Locate the cell with the specified text and output its (x, y) center coordinate. 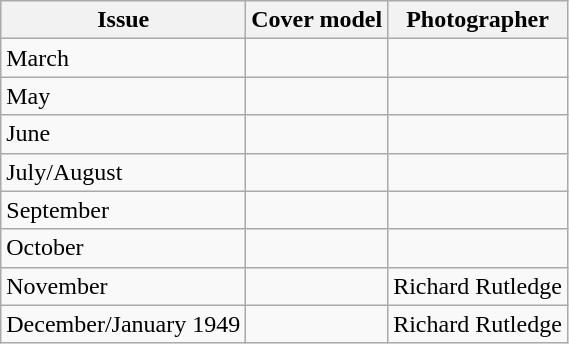
December/January 1949 (124, 324)
May (124, 96)
Issue (124, 20)
Photographer (478, 20)
July/August (124, 172)
October (124, 248)
June (124, 134)
March (124, 58)
September (124, 210)
Cover model (317, 20)
November (124, 286)
